From the cell containing the given text, extract its center point as [x, y] coordinate. 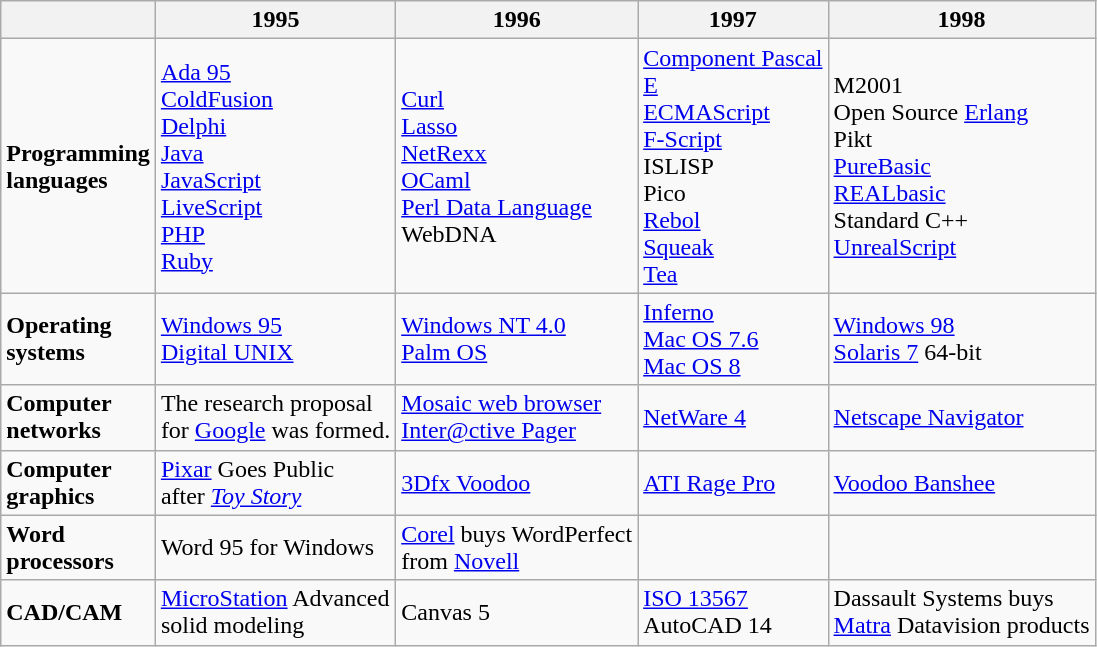
Computergraphics [78, 482]
Wordprocessors [78, 548]
Windows NT 4.0Palm OS [517, 339]
ISO 13567AutoCAD 14 [733, 612]
Component PascalEECMAScriptF-ScriptISLISPPicoRebolSqueakTea [733, 166]
Dassault Systems buysMatra Datavision products [962, 612]
Canvas 5 [517, 612]
MicroStation Advancedsolid modeling [275, 612]
1996 [517, 20]
Voodoo Banshee [962, 482]
Corel buys WordPerfectfrom Novell [517, 548]
Operatingsystems [78, 339]
Ada 95ColdFusionDelphiJavaJavaScriptLiveScriptPHPRuby [275, 166]
Computernetworks [78, 418]
1995 [275, 20]
ATI Rage Pro [733, 482]
Pixar Goes Publicafter Toy Story [275, 482]
NetWare 4 [733, 418]
3Dfx Voodoo [517, 482]
Windows 95Digital UNIX [275, 339]
Mosaic web browserInter@ctive Pager [517, 418]
1997 [733, 20]
Netscape Navigator [962, 418]
Programminglanguages [78, 166]
Word 95 for Windows [275, 548]
InfernoMac OS 7.6Mac OS 8 [733, 339]
M2001Open Source ErlangPiktPureBasicREALbasicStandard C++UnrealScript [962, 166]
The research proposalfor Google was formed. [275, 418]
CAD/CAM [78, 612]
1998 [962, 20]
CurlLassoNetRexxOCamlPerl Data LanguageWebDNA [517, 166]
Windows 98Solaris 7 64-bit [962, 339]
